Extract the [X, Y] coordinate from the center of the cell holding the provided text.  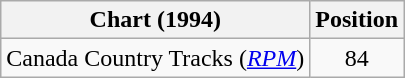
Canada Country Tracks (RPM) [156, 58]
84 [357, 58]
Chart (1994) [156, 20]
Position [357, 20]
